Determine the (X, Y) coordinate at the center of the cell enclosing the given text.  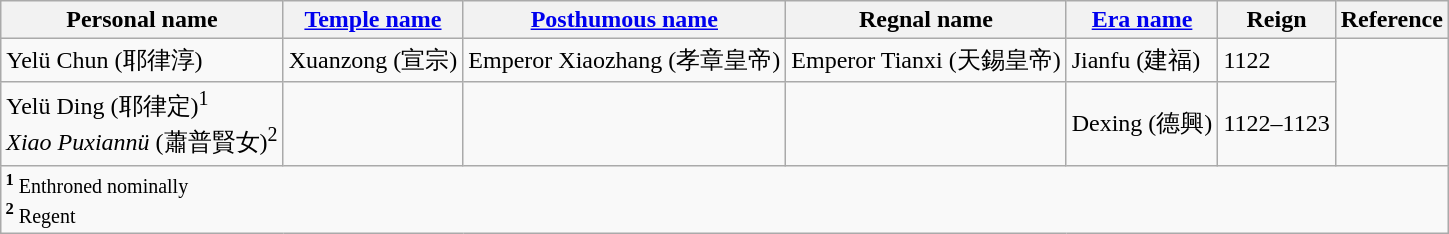
Emperor Tianxi (天錫皇帝) (926, 60)
1 Enthroned nominally2 Regent (725, 199)
Temple name (373, 20)
Posthumous name (624, 20)
Dexing (德興) (1142, 123)
Emperor Xiaozhang (孝章皇帝) (624, 60)
Xuanzong (宣宗) (373, 60)
Reign (1276, 20)
1122–1123 (1276, 123)
Yelü Chun (耶律淳) (142, 60)
Regnal name (926, 20)
Yelü Ding (耶律定)1Xiao Puxiannü (蕭普賢女)2 (142, 123)
Jianfu (建福) (1142, 60)
Personal name (142, 20)
Reference (1392, 20)
1122 (1276, 60)
Era name (1142, 20)
